Find where the given text appears and provide that cell's center as [X, Y] coordinate. 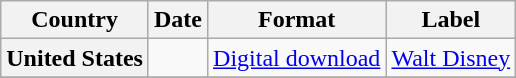
Digital download [297, 58]
Format [297, 20]
Walt Disney [451, 58]
United States [75, 58]
Label [451, 20]
Country [75, 20]
Date [178, 20]
